Output the [X, Y] coordinate of the center of the cell containing the given text.  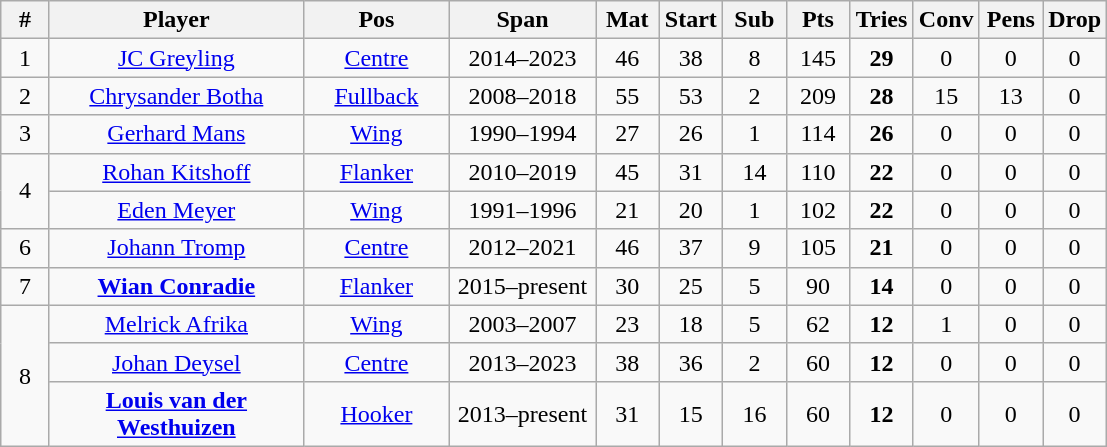
3 [26, 134]
27 [628, 134]
7 [26, 286]
2015–present [522, 286]
209 [818, 96]
36 [691, 362]
# [26, 20]
Gerhard Mans [176, 134]
JC Greyling [176, 58]
Louis van der Westhuizen [176, 414]
28 [882, 96]
23 [628, 324]
1991–1996 [522, 210]
53 [691, 96]
62 [818, 324]
Drop [1075, 20]
13 [1011, 96]
Johann Tromp [176, 248]
Rohan Kitshoff [176, 172]
30 [628, 286]
2003–2007 [522, 324]
102 [818, 210]
16 [755, 414]
110 [818, 172]
20 [691, 210]
18 [691, 324]
Fullback [376, 96]
Start [691, 20]
Conv [946, 20]
2014–2023 [522, 58]
Chrysander Botha [176, 96]
2013–present [522, 414]
105 [818, 248]
Sub [755, 20]
1990–1994 [522, 134]
37 [691, 248]
Pts [818, 20]
Tries [882, 20]
Hooker [376, 414]
9 [755, 248]
145 [818, 58]
Pens [1011, 20]
2010–2019 [522, 172]
Player [176, 20]
Span [522, 20]
4 [26, 191]
Eden Meyer [176, 210]
2008–2018 [522, 96]
Johan Deysel [176, 362]
55 [628, 96]
Melrick Afrika [176, 324]
Mat [628, 20]
2012–2021 [522, 248]
25 [691, 286]
2013–2023 [522, 362]
90 [818, 286]
6 [26, 248]
Wian Conradie [176, 286]
Pos [376, 20]
45 [628, 172]
29 [882, 58]
114 [818, 134]
